Return the (X, Y) coordinate for the center point of the cell that contains the specified text.  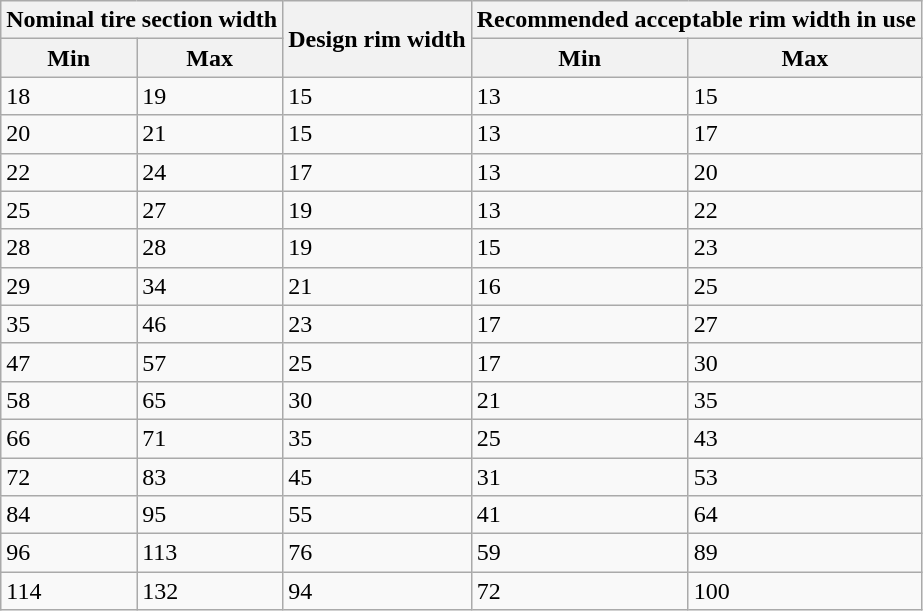
132 (210, 591)
83 (210, 477)
Nominal tire section width (142, 20)
Recommended acceptable rim width in use (696, 20)
94 (377, 591)
64 (804, 515)
Design rim width (377, 39)
16 (580, 286)
59 (580, 553)
89 (804, 553)
114 (69, 591)
41 (580, 515)
46 (210, 324)
45 (377, 477)
113 (210, 553)
29 (69, 286)
84 (69, 515)
47 (69, 362)
100 (804, 591)
43 (804, 438)
57 (210, 362)
66 (69, 438)
53 (804, 477)
55 (377, 515)
76 (377, 553)
95 (210, 515)
24 (210, 172)
65 (210, 400)
31 (580, 477)
71 (210, 438)
18 (69, 96)
96 (69, 553)
34 (210, 286)
58 (69, 400)
